Detect which cell encompasses the target text, then output its [x, y] center coordinate. 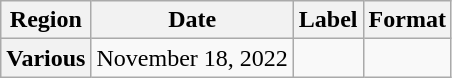
Format [407, 20]
November 18, 2022 [192, 58]
Region [46, 20]
Label [328, 20]
Various [46, 58]
Date [192, 20]
